Detect which cell encompasses the target text, then output its [X, Y] center coordinate. 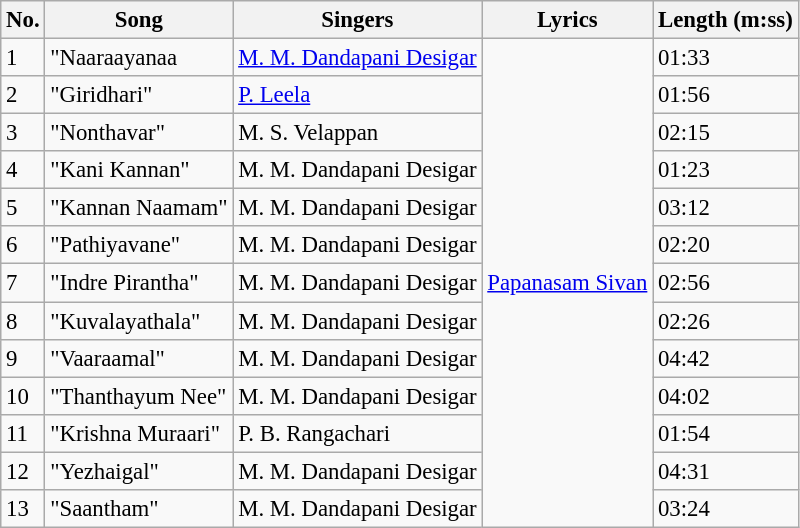
04:31 [726, 471]
12 [23, 471]
01:23 [726, 170]
02:26 [726, 321]
P. B. Rangachari [358, 433]
02:56 [726, 283]
Song [139, 20]
13 [23, 509]
"Nonthavar" [139, 133]
Papanasam Sivan [568, 284]
Lyrics [568, 20]
02:15 [726, 133]
8 [23, 321]
"Krishna Muraari" [139, 433]
11 [23, 433]
03:12 [726, 208]
"Kannan Naamam" [139, 208]
"Kuvalayathala" [139, 321]
9 [23, 358]
4 [23, 170]
04:42 [726, 358]
Length (m:ss) [726, 20]
7 [23, 283]
1 [23, 58]
03:24 [726, 509]
"Indre Pirantha" [139, 283]
"Kani Kannan" [139, 170]
10 [23, 396]
No. [23, 20]
01:33 [726, 58]
M. S. Velappan [358, 133]
"Thanthayum Nee" [139, 396]
6 [23, 245]
2 [23, 95]
5 [23, 208]
01:54 [726, 433]
02:20 [726, 245]
Singers [358, 20]
3 [23, 133]
P. Leela [358, 95]
"Saantham" [139, 509]
"Naaraayanaa [139, 58]
"Vaaraamal" [139, 358]
"Yezhaigal" [139, 471]
"Giridhari" [139, 95]
01:56 [726, 95]
"Pathiyavane" [139, 245]
04:02 [726, 396]
